Output the [X, Y] coordinate of the center of the cell containing the given text.  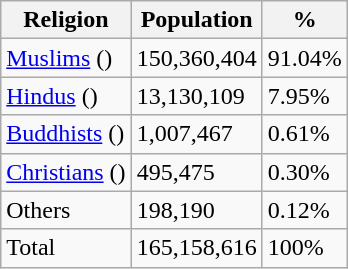
Population [196, 20]
Others [66, 210]
100% [304, 248]
91.04% [304, 58]
Christians () [66, 172]
0.30% [304, 172]
Buddhists () [66, 134]
198,190 [196, 210]
495,475 [196, 172]
13,130,109 [196, 96]
150,360,404 [196, 58]
Religion [66, 20]
0.61% [304, 134]
Total [66, 248]
Hindus () [66, 96]
1,007,467 [196, 134]
7.95% [304, 96]
0.12% [304, 210]
% [304, 20]
165,158,616 [196, 248]
Muslims () [66, 58]
